Scan for the cell matching the given text and deliver its [X, Y] coordinate at center. 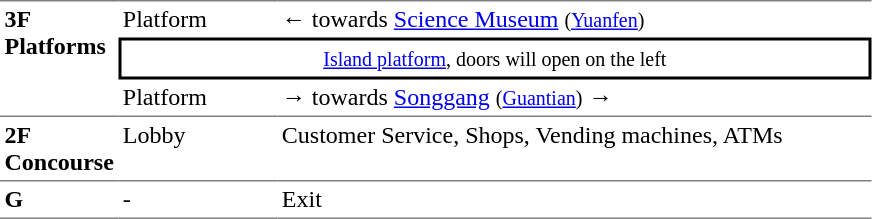
2FConcourse [59, 149]
← towards Science Museum (Yuanfen) [574, 19]
3FPlatforms [59, 58]
Lobby [198, 149]
→ towards Songgang (Guantian) → [574, 98]
Island platform, doors will open on the left [494, 59]
Customer Service, Shops, Vending machines, ATMs [574, 149]
